Scan for the cell matching the given text and deliver its (x, y) coordinate at center. 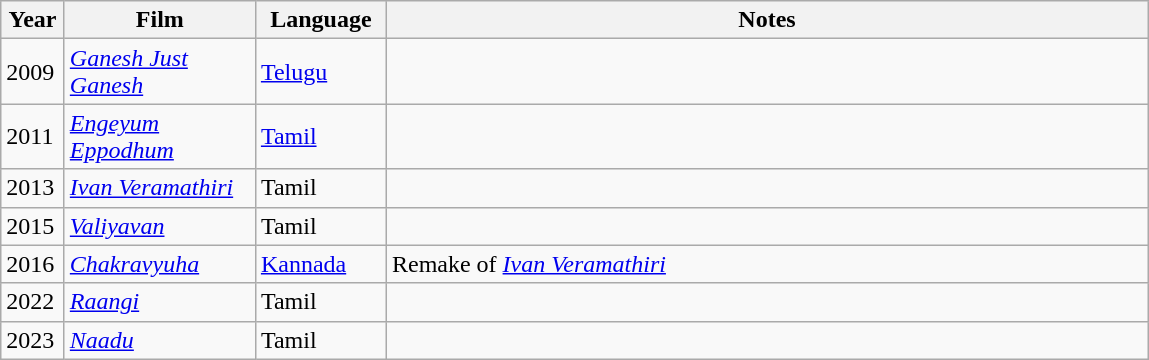
Raangi (160, 302)
2022 (33, 302)
Ivan Veramathiri (160, 188)
Ganesh Just Ganesh (160, 72)
2013 (33, 188)
Language (320, 20)
Notes (766, 20)
2015 (33, 226)
Naadu (160, 340)
Year (33, 20)
2009 (33, 72)
2016 (33, 264)
Film (160, 20)
Engeyum Eppodhum (160, 136)
Valiyavan (160, 226)
Chakravyuha (160, 264)
Remake of Ivan Veramathiri (766, 264)
2023 (33, 340)
Telugu (320, 72)
Kannada (320, 264)
2011 (33, 136)
